Return (X, Y) of the center of cell containing provided text 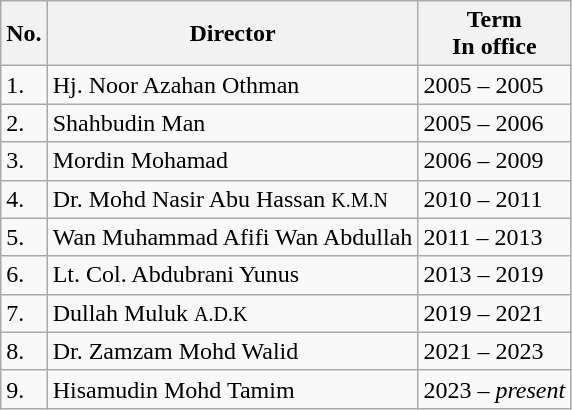
1. (24, 85)
2. (24, 123)
2021 – 2023 (494, 351)
Dullah Muluk A.D.K (232, 313)
2005 – 2006 (494, 123)
2010 – 2011 (494, 199)
Shahbudin Man (232, 123)
5. (24, 237)
3. (24, 161)
7. (24, 313)
TermIn office (494, 34)
2006 – 2009 (494, 161)
Hj. Noor Azahan Othman (232, 85)
8. (24, 351)
2023 – present (494, 389)
2011 – 2013 (494, 237)
Dr. Zamzam Mohd Walid (232, 351)
2019 – 2021 (494, 313)
No. (24, 34)
Lt. Col. Abdubrani Yunus (232, 275)
2013 – 2019 (494, 275)
Director (232, 34)
Wan Muhammad Afifi Wan Abdullah (232, 237)
9. (24, 389)
2005 – 2005 (494, 85)
Hisamudin Mohd Tamim (232, 389)
Dr. Mohd Nasir Abu Hassan K.M.N (232, 199)
6. (24, 275)
4. (24, 199)
Mordin Mohamad (232, 161)
